Determine the [X, Y] coordinate at the center of the cell enclosing the given text.  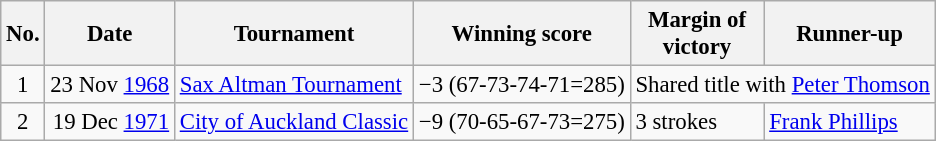
23 Nov 1968 [110, 85]
−3 (67-73-74-71=285) [522, 85]
City of Auckland Classic [294, 122]
Frank Phillips [850, 122]
Margin ofvictory [697, 34]
Winning score [522, 34]
Sax Altman Tournament [294, 85]
No. [23, 34]
Tournament [294, 34]
19 Dec 1971 [110, 122]
2 [23, 122]
Runner-up [850, 34]
Shared title with Peter Thomson [782, 85]
3 strokes [697, 122]
1 [23, 85]
Date [110, 34]
−9 (70-65-67-73=275) [522, 122]
